From the cell containing the given text, extract its center point as (x, y) coordinate. 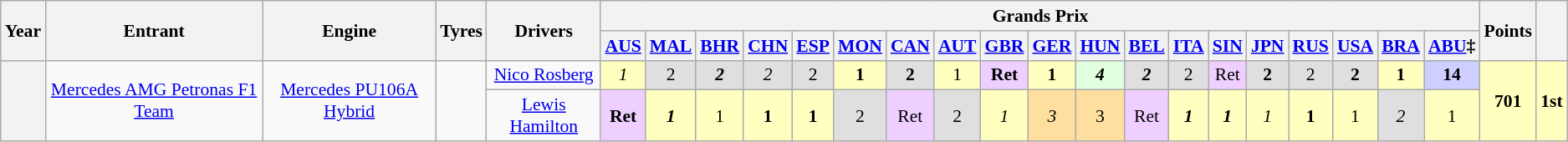
Lewis Hamilton (544, 115)
14 (1452, 75)
Year (23, 30)
JPN (1268, 46)
4 (1100, 75)
USA (1355, 46)
ABU‡ (1452, 46)
MAL (671, 46)
Engine (350, 30)
CAN (910, 46)
AUT (958, 46)
GER (1052, 46)
Points (1508, 30)
BRA (1401, 46)
Entrant (154, 30)
BHR (719, 46)
BEL (1146, 46)
Tyres (462, 30)
SIN (1228, 46)
Drivers (544, 30)
HUN (1100, 46)
RUS (1311, 46)
ITA (1189, 46)
Mercedes AMG Petronas F1 Team (154, 100)
AUS (622, 46)
Mercedes PU106A Hybrid (350, 100)
CHN (768, 46)
GBR (1005, 46)
Grands Prix (1040, 16)
701 (1508, 100)
MON (860, 46)
1st (1552, 100)
Nico Rosberg (544, 75)
ESP (813, 46)
